Return (x, y) of the center of cell containing provided text 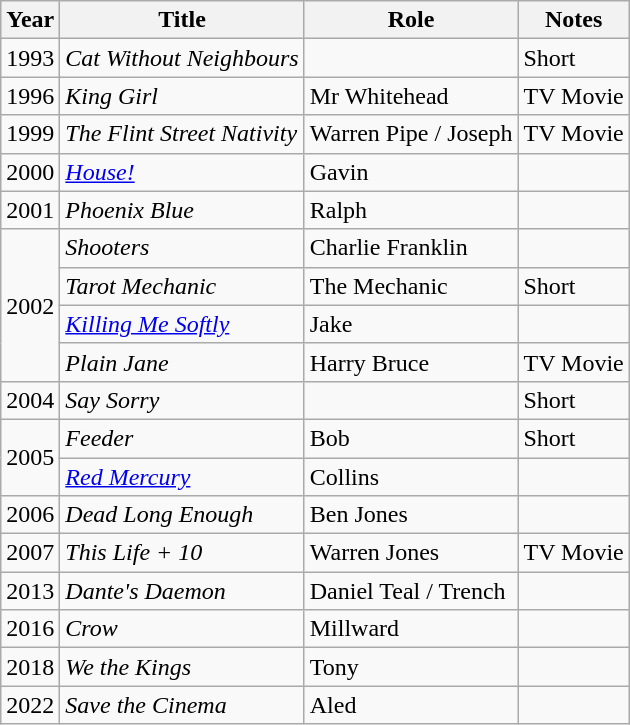
Cat Without Neighbours (182, 58)
1993 (30, 58)
1996 (30, 96)
2016 (30, 629)
Collins (411, 477)
We the Kings (182, 667)
Ben Jones (411, 515)
Gavin (411, 172)
Aled (411, 705)
Mr Whitehead (411, 96)
Shooters (182, 248)
Title (182, 20)
Millward (411, 629)
2022 (30, 705)
This Life + 10 (182, 553)
Tarot Mechanic (182, 286)
King Girl (182, 96)
2000 (30, 172)
1999 (30, 134)
2013 (30, 591)
Bob (411, 438)
Notes (574, 20)
2005 (30, 457)
Jake (411, 324)
Harry Bruce (411, 362)
2007 (30, 553)
Dead Long Enough (182, 515)
Year (30, 20)
Killing Me Softly (182, 324)
Feeder (182, 438)
2004 (30, 400)
2001 (30, 210)
2006 (30, 515)
Role (411, 20)
House! (182, 172)
Daniel Teal / Trench (411, 591)
The Mechanic (411, 286)
Save the Cinema (182, 705)
2018 (30, 667)
Say Sorry (182, 400)
Plain Jane (182, 362)
Crow (182, 629)
2002 (30, 305)
Warren Jones (411, 553)
Charlie Franklin (411, 248)
Phoenix Blue (182, 210)
Warren Pipe / Joseph (411, 134)
The Flint Street Nativity (182, 134)
Tony (411, 667)
Ralph (411, 210)
Red Mercury (182, 477)
Dante's Daemon (182, 591)
